Find where the given text appears and provide that cell's center as [X, Y] coordinate. 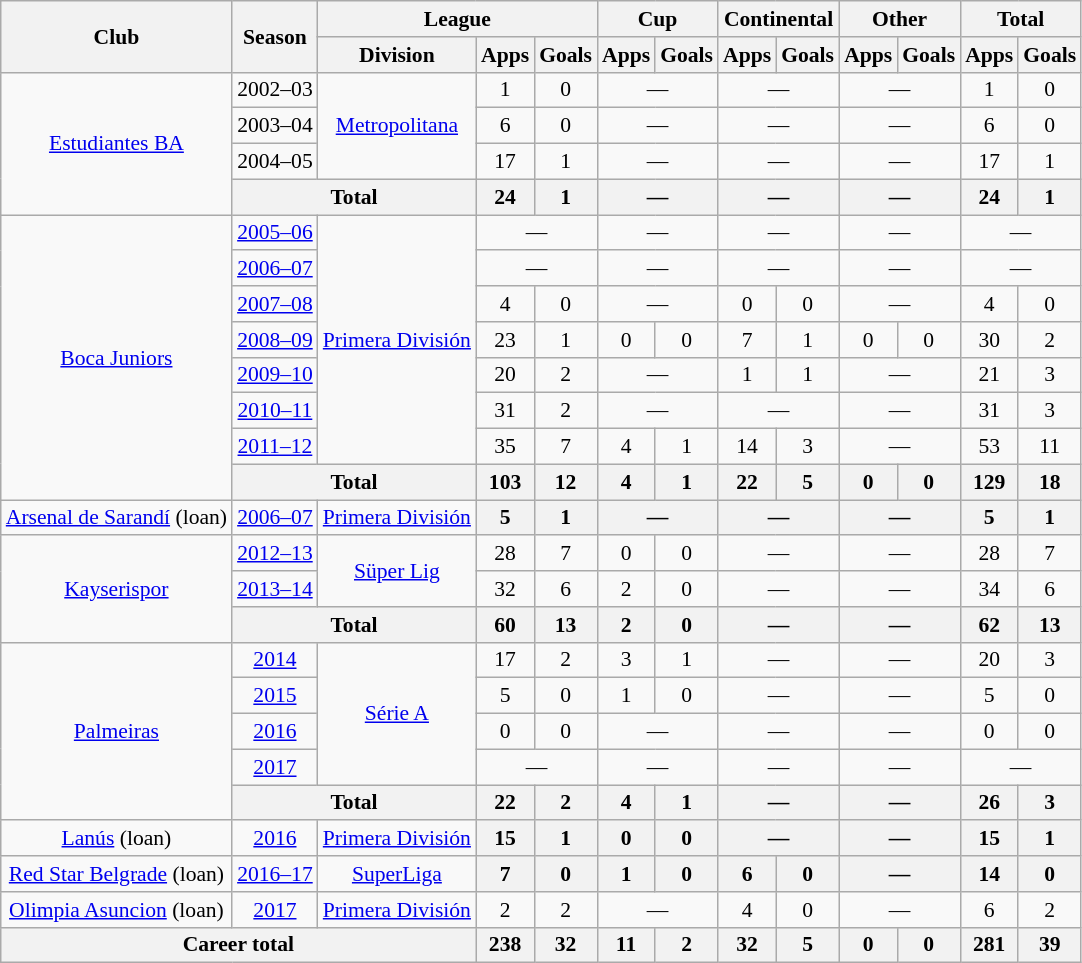
60 [505, 625]
39 [1050, 945]
281 [989, 945]
Metropolitana [397, 126]
2012–13 [275, 554]
Boca Juniors [116, 358]
35 [505, 447]
53 [989, 447]
Lanús (loan) [116, 839]
12 [566, 482]
Division [397, 55]
30 [989, 340]
34 [989, 589]
2013–14 [275, 589]
23 [505, 340]
Season [275, 36]
238 [505, 945]
Süper Lig [397, 572]
Estudiantes BA [116, 143]
2011–12 [275, 447]
Kayserispor [116, 590]
Other [900, 19]
Palmeiras [116, 731]
2009–10 [275, 375]
2016–17 [275, 874]
18 [1050, 482]
Club [116, 36]
26 [989, 803]
2008–09 [275, 340]
103 [505, 482]
SuperLiga [397, 874]
2014 [275, 660]
62 [989, 625]
Olimpia Asuncion (loan) [116, 910]
2002–03 [275, 90]
2004–05 [275, 162]
Career total [238, 945]
2010–11 [275, 411]
Arsenal de Sarandí (loan) [116, 518]
2005–06 [275, 233]
Red Star Belgrade (loan) [116, 874]
2015 [275, 696]
129 [989, 482]
2003–04 [275, 126]
2007–08 [275, 304]
21 [989, 375]
Cup [658, 19]
League [458, 19]
Série A [397, 713]
Continental [778, 19]
